Extract the (X, Y) coordinate from the center of the cell holding the provided text.  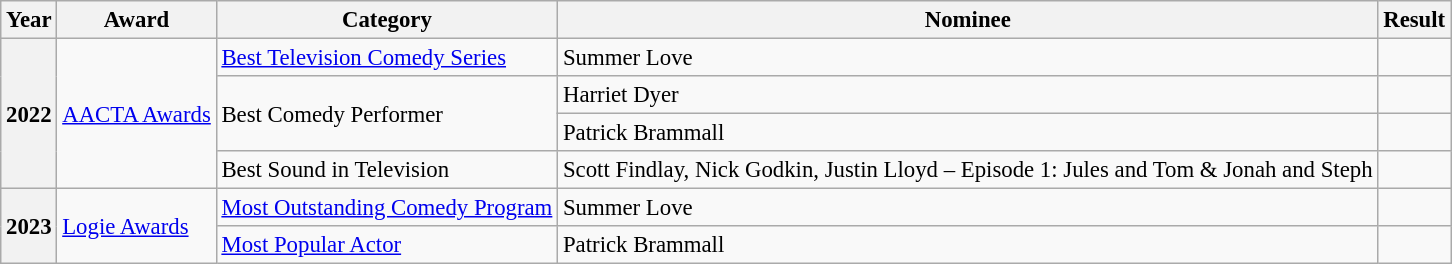
Best Sound in Television (387, 170)
Year (29, 20)
Award (136, 20)
2023 (29, 226)
Harriet Dyer (968, 95)
Most Outstanding Comedy Program (387, 208)
Best Comedy Performer (387, 114)
AACTA Awards (136, 114)
Category (387, 20)
Nominee (968, 20)
Most Popular Actor (387, 245)
Logie Awards (136, 226)
Scott Findlay, Nick Godkin, Justin Lloyd – Episode 1: Jules and Tom & Jonah and Steph (968, 170)
2022 (29, 114)
Result (1414, 20)
Best Television Comedy Series (387, 58)
